For the text-containing cell, return its midpoint in (X, Y) coordinate format. 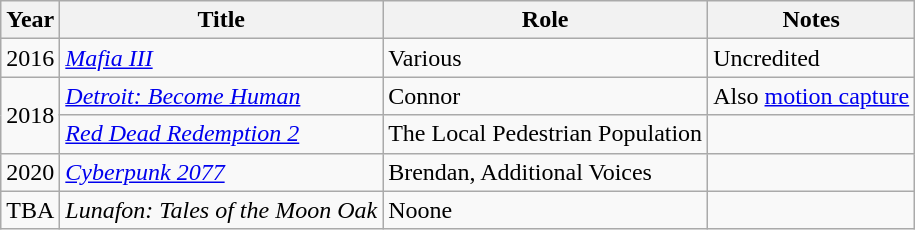
Also motion capture (812, 96)
Year (30, 20)
Noone (546, 210)
Connor (546, 96)
Role (546, 20)
Title (222, 20)
Lunafon: Tales of the Moon Oak (222, 210)
Red Dead Redemption 2 (222, 134)
2020 (30, 172)
The Local Pedestrian Population (546, 134)
Detroit: Become Human (222, 96)
Brendan, Additional Voices (546, 172)
2018 (30, 115)
TBA (30, 210)
Notes (812, 20)
Various (546, 58)
2016 (30, 58)
Mafia III (222, 58)
Uncredited (812, 58)
Cyberpunk 2077 (222, 172)
